Return the [X, Y] coordinate for the center point of the cell that contains the specified text.  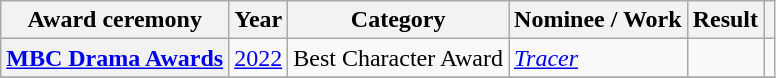
Year [258, 20]
Result [725, 20]
Nominee / Work [598, 20]
Tracer [598, 58]
2022 [258, 58]
Best Character Award [398, 58]
Category [398, 20]
MBC Drama Awards [115, 58]
Award ceremony [115, 20]
